Return (x, y) of the center of cell containing provided text 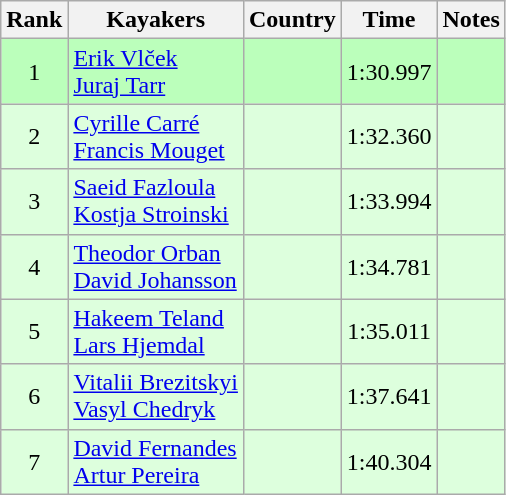
Vitalii BrezitskyiVasyl Chedryk (156, 396)
Kayakers (156, 20)
Erik VlčekJuraj Tarr (156, 72)
1:32.360 (389, 136)
4 (34, 266)
Time (389, 20)
5 (34, 332)
2 (34, 136)
1:30.997 (389, 72)
1 (34, 72)
Notes (471, 20)
1:40.304 (389, 462)
Hakeem TelandLars Hjemdal (156, 332)
Saeid FazloulaKostja Stroinski (156, 202)
3 (34, 202)
Cyrille CarréFrancis Mouget (156, 136)
6 (34, 396)
Theodor OrbanDavid Johansson (156, 266)
1:33.994 (389, 202)
Country (292, 20)
7 (34, 462)
Rank (34, 20)
1:34.781 (389, 266)
David FernandesArtur Pereira (156, 462)
1:37.641 (389, 396)
1:35.011 (389, 332)
